Identify which cell holds the provided text, then report its (X, Y) central coordinate. 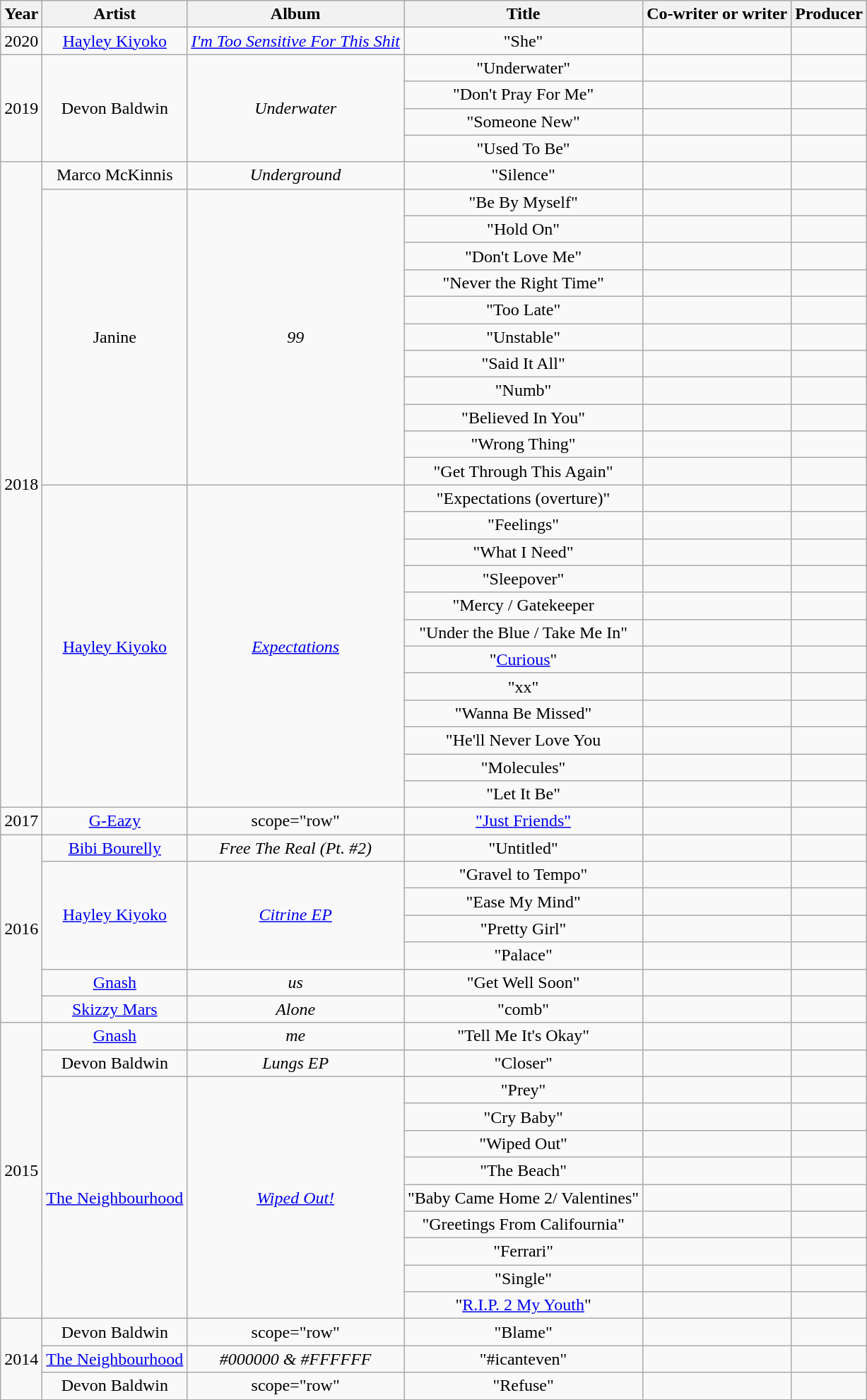
"Never the Right Time" (524, 283)
Underground (295, 175)
"Don't Pray For Me" (524, 95)
"Blame" (524, 1332)
99 (295, 336)
Title (524, 14)
"xx" (524, 686)
"What I Need" (524, 552)
"Wanna Be Missed" (524, 713)
Producer (830, 14)
"Numb" (524, 391)
Janine (114, 336)
"Just Friends" (524, 821)
I'm Too Sensitive For This Shit (295, 41)
"Pretty Girl" (524, 929)
"Said It All" (524, 364)
"Greetings From Califournia" (524, 1225)
"Get Through This Again" (524, 471)
"She" (524, 41)
2020 (21, 41)
"Silence" (524, 175)
"Under the Blue / Take Me In" (524, 633)
"Closer" (524, 1063)
"R.I.P. 2 My Youth" (524, 1305)
Artist (114, 14)
Year (21, 14)
"Curious" (524, 659)
Marco McKinnis (114, 175)
Bibi Bourelly (114, 848)
me (295, 1036)
"Hold On" (524, 229)
"Refuse" (524, 1386)
"Too Late" (524, 310)
Co-writer or writer (717, 14)
"Don't Love Me" (524, 256)
"Ferrari" (524, 1252)
Free The Real (Pt. #2) (295, 848)
"Single" (524, 1278)
"Underwater" (524, 68)
Album (295, 14)
"Untitled" (524, 848)
"Baby Came Home 2/ Valentines" (524, 1198)
"Wrong Thing" (524, 445)
"Prey" (524, 1090)
Lungs EP (295, 1063)
Wiped Out! (295, 1197)
G-Eazy (114, 821)
us (295, 982)
"Gravel to Tempo" (524, 875)
"Be By Myself" (524, 202)
"Get Well Soon" (524, 982)
"Tell Me It's Okay" (524, 1036)
2019 (21, 108)
"Unstable" (524, 337)
Skizzy Mars (114, 1009)
"Mercy / Gatekeeper (524, 606)
Citrine EP (295, 915)
"Someone New" (524, 122)
"He'll Never Love You (524, 740)
Underwater (295, 108)
"Expectations (overture)" (524, 498)
"The Beach" (524, 1170)
2017 (21, 821)
"Cry Baby" (524, 1117)
"Believed In You" (524, 418)
"Ease My Mind" (524, 902)
"Feelings" (524, 525)
2014 (21, 1359)
#000000 & #FFFFFF (295, 1359)
"Palace" (524, 955)
"Molecules" (524, 767)
Expectations (295, 646)
2015 (21, 1170)
"Sleepover" (524, 579)
"Let It Be" (524, 794)
"Used To Be" (524, 148)
2018 (21, 485)
2016 (21, 929)
"#icanteven" (524, 1359)
"comb" (524, 1009)
Alone (295, 1009)
"Wiped Out" (524, 1143)
